Search for the cell housing the specified text and yield its (X, Y) center coordinate. 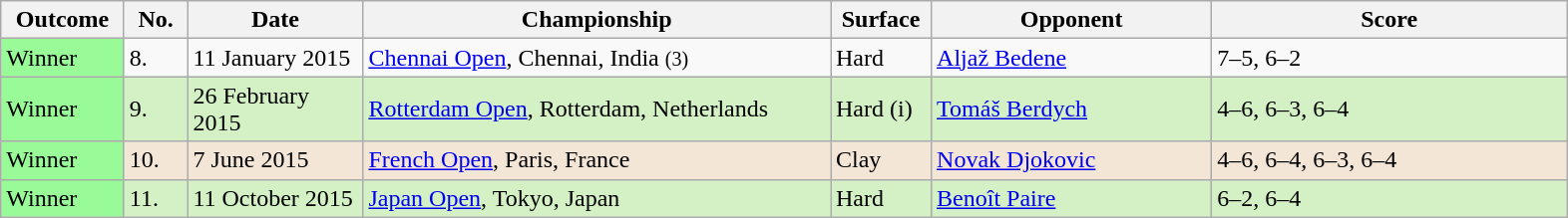
7 June 2015 (275, 160)
Surface (880, 20)
6–2, 6–4 (1389, 198)
Date (275, 20)
Rotterdam Open, Rotterdam, Netherlands (596, 109)
Chennai Open, Chennai, India (3) (596, 58)
Benoît Paire (1071, 198)
11 January 2015 (275, 58)
26 February 2015 (275, 109)
11. (156, 198)
11 October 2015 (275, 198)
Japan Open, Tokyo, Japan (596, 198)
Championship (596, 20)
9. (156, 109)
No. (156, 20)
Score (1389, 20)
Clay (880, 160)
4–6, 6–4, 6–3, 6–4 (1389, 160)
4–6, 6–3, 6–4 (1389, 109)
Tomáš Berdych (1071, 109)
Aljaž Bedene (1071, 58)
7–5, 6–2 (1389, 58)
Opponent (1071, 20)
Outcome (63, 20)
French Open, Paris, France (596, 160)
8. (156, 58)
10. (156, 160)
Novak Djokovic (1071, 160)
Hard (i) (880, 109)
